Locate the cell with the specified text and output its [X, Y] center coordinate. 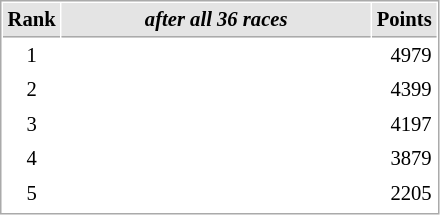
4197 [404, 124]
Rank [32, 20]
4 [32, 158]
4979 [404, 56]
Points [404, 20]
2 [32, 90]
4399 [404, 90]
1 [32, 56]
after all 36 races [216, 20]
5 [32, 194]
2205 [404, 194]
3879 [404, 158]
3 [32, 124]
